Locate the cell with the specified text and output its (X, Y) center coordinate. 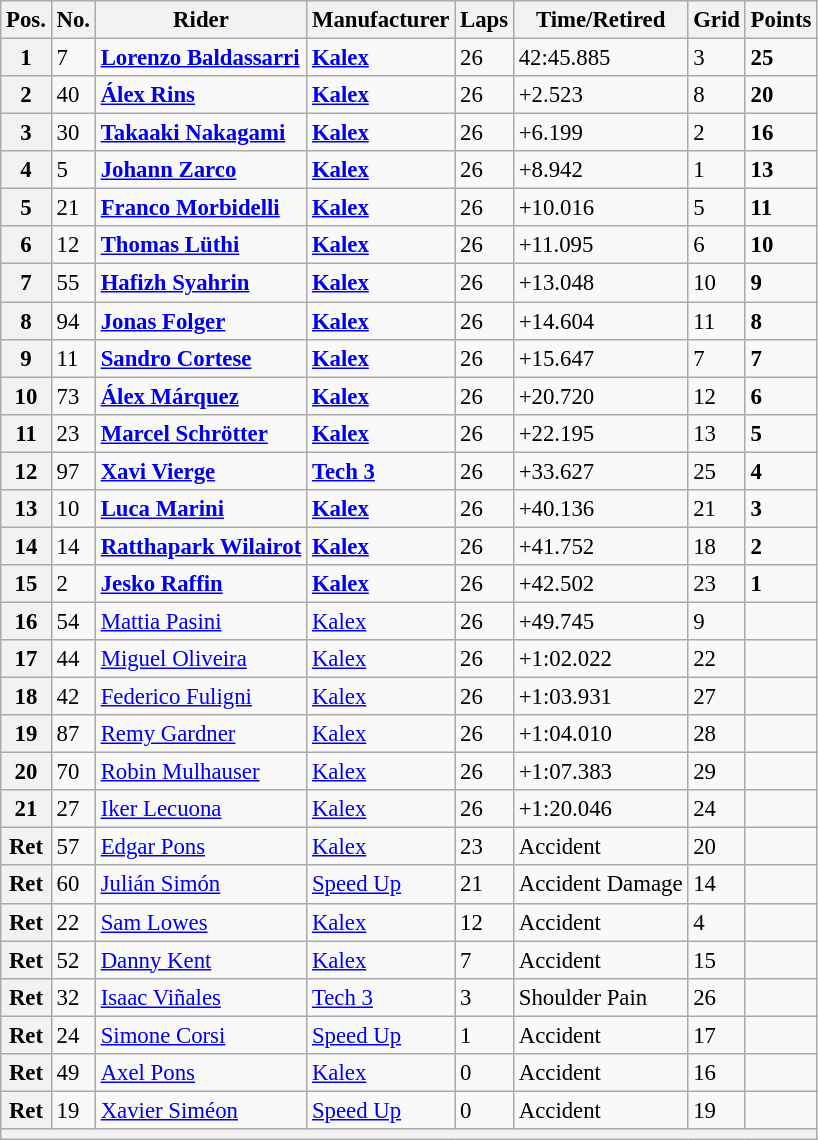
87 (73, 734)
Julián Simón (200, 885)
55 (73, 283)
Isaac Viñales (200, 997)
+14.604 (600, 321)
44 (73, 659)
94 (73, 321)
+15.647 (600, 358)
40 (73, 95)
+22.195 (600, 433)
+11.095 (600, 245)
97 (73, 471)
Lorenzo Baldassarri (200, 58)
52 (73, 960)
+13.048 (600, 283)
Grid (716, 20)
Hafizh Syahrin (200, 283)
32 (73, 997)
Sandro Cortese (200, 358)
+40.136 (600, 509)
+20.720 (600, 396)
Federico Fuligni (200, 697)
42 (73, 697)
+2.523 (600, 95)
Álex Márquez (200, 396)
Marcel Schrötter (200, 433)
Álex Rins (200, 95)
+8.942 (600, 170)
No. (73, 20)
73 (73, 396)
30 (73, 133)
+33.627 (600, 471)
28 (716, 734)
Ratthapark Wilairot (200, 546)
+41.752 (600, 546)
Sam Lowes (200, 922)
Accident Damage (600, 885)
Remy Gardner (200, 734)
Mattia Pasini (200, 621)
+10.016 (600, 208)
42:45.885 (600, 58)
Iker Lecuona (200, 809)
Xavi Vierge (200, 471)
+49.745 (600, 621)
Time/Retired (600, 20)
57 (73, 847)
Shoulder Pain (600, 997)
Jesko Raffin (200, 584)
Franco Morbidelli (200, 208)
Luca Marini (200, 509)
Robin Mulhauser (200, 772)
Takaaki Nakagami (200, 133)
Rider (200, 20)
Thomas Lüthi (200, 245)
Points (780, 20)
Axel Pons (200, 1073)
+42.502 (600, 584)
Laps (484, 20)
60 (73, 885)
+1:03.931 (600, 697)
Edgar Pons (200, 847)
Pos. (26, 20)
Miguel Oliveira (200, 659)
+1:20.046 (600, 809)
Jonas Folger (200, 321)
+1:02.022 (600, 659)
Manufacturer (381, 20)
70 (73, 772)
+1:07.383 (600, 772)
Johann Zarco (200, 170)
Simone Corsi (200, 1035)
49 (73, 1073)
+1:04.010 (600, 734)
Danny Kent (200, 960)
+6.199 (600, 133)
29 (716, 772)
Xavier Siméon (200, 1110)
54 (73, 621)
